Determine the (x, y) coordinate at the center of the cell enclosing the given text.  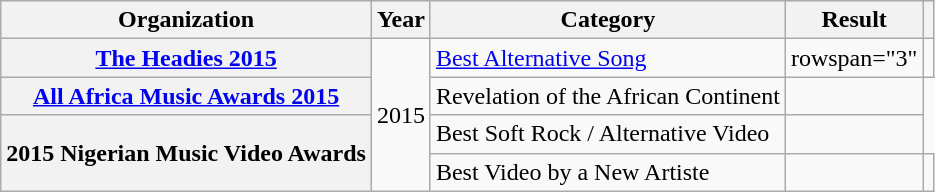
The Headies 2015 (186, 58)
rowspan="3" (854, 58)
Category (608, 20)
2015 Nigerian Music Video Awards (186, 153)
Best Soft Rock / Alternative Video (608, 134)
Year (400, 20)
Revelation of the African Continent (608, 96)
2015 (400, 115)
All Africa Music Awards 2015 (186, 96)
Best Video by a New Artiste (608, 172)
Result (854, 20)
Best Alternative Song (608, 58)
Organization (186, 20)
